Pinpoint the cell where the given text exists, returning its [X, Y] midpoint coordinate. 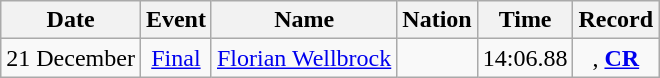
Nation [437, 20]
Record [616, 20]
Time [525, 20]
Event [176, 20]
Florian Wellbrock [304, 58]
, CR [616, 58]
Date [71, 20]
21 December [71, 58]
Final [176, 58]
Name [304, 20]
14:06.88 [525, 58]
